For the text-containing cell, return its midpoint in (x, y) coordinate format. 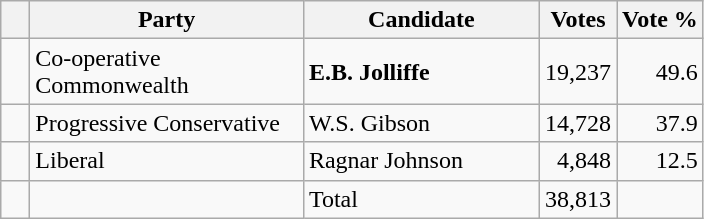
Party (167, 20)
Ragnar Johnson (421, 161)
Total (421, 199)
12.5 (660, 161)
W.S. Gibson (421, 123)
38,813 (578, 199)
14,728 (578, 123)
E.B. Jolliffe (421, 72)
37.9 (660, 123)
4,848 (578, 161)
Liberal (167, 161)
49.6 (660, 72)
Co-operative Commonwealth (167, 72)
Vote % (660, 20)
19,237 (578, 72)
Candidate (421, 20)
Votes (578, 20)
Progressive Conservative (167, 123)
